Output the [X, Y] coordinate of the center of the cell containing the given text.  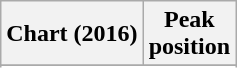
Peakposition [189, 34]
Chart (2016) [72, 34]
